Extract the [x, y] coordinate from the center of the cell holding the provided text.  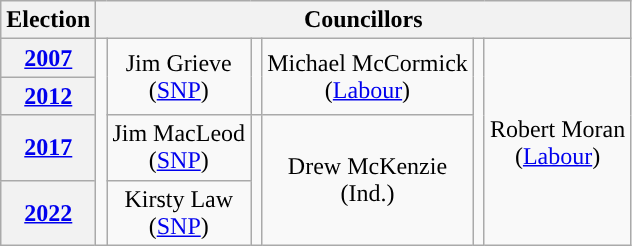
Kirsty Law(SNP) [179, 212]
2012 [48, 96]
Jim Grieve(SNP) [179, 77]
Robert Moran(Labour) [557, 142]
2007 [48, 58]
Councillors [364, 20]
Election [48, 20]
2017 [48, 148]
Jim MacLeod(SNP) [179, 148]
Michael McCormick(Labour) [368, 77]
Drew McKenzie(Ind.) [368, 180]
2022 [48, 212]
